Return the (X, Y) coordinate for the center point of the cell that contains the specified text.  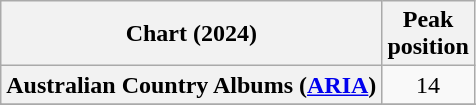
Australian Country Albums (ARIA) (192, 85)
14 (428, 85)
Peakposition (428, 34)
Chart (2024) (192, 34)
